Provide the (X, Y) coordinate of the cell's center where the given text is located.  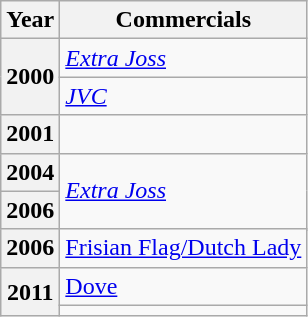
Dove (184, 286)
2004 (30, 172)
2011 (30, 292)
JVC (184, 96)
2001 (30, 134)
Commercials (184, 20)
Year (30, 20)
Frisian Flag/Dutch Lady (184, 248)
2000 (30, 77)
